Return (x, y) of the center of cell containing provided text 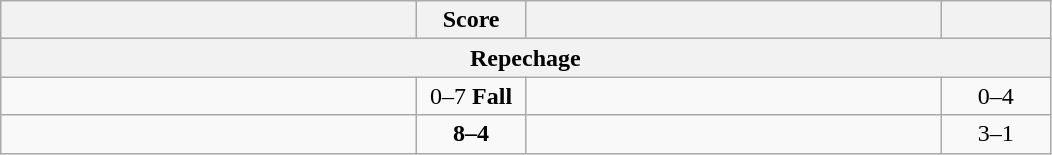
Repechage (526, 58)
8–4 (472, 134)
3–1 (996, 134)
Score (472, 20)
0–7 Fall (472, 96)
0–4 (996, 96)
